Return (X, Y) of the center of cell containing provided text 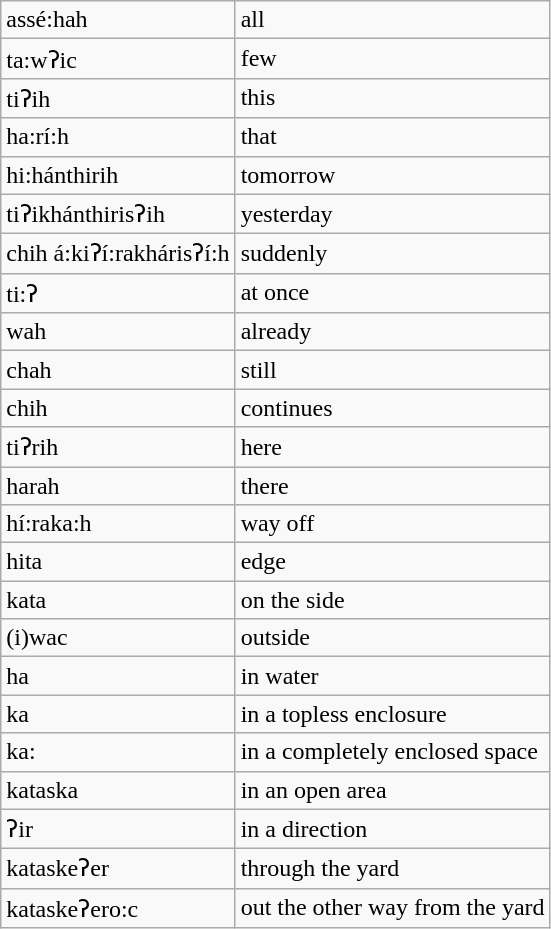
ka: (118, 752)
kataskeʔer (118, 869)
edge (392, 562)
in a direction (392, 829)
kataska (118, 790)
that (392, 137)
there (392, 485)
ʔir (118, 829)
ha (118, 676)
in water (392, 676)
harah (118, 485)
in a topless enclosure (392, 714)
hi:hánthirih (118, 175)
ha:rí:h (118, 137)
tiʔrih (118, 447)
ta:wʔic (118, 59)
this (392, 98)
tomorrow (392, 175)
ti:ʔ (118, 293)
out the other way from the yard (392, 908)
all (392, 20)
yesterday (392, 214)
in an open area (392, 790)
kataskeʔero:c (118, 908)
tiʔih (118, 98)
kata (118, 600)
on the side (392, 600)
chih á:kiʔí:rakhárisʔí:h (118, 254)
(i)wac (118, 638)
here (392, 447)
continues (392, 408)
few (392, 59)
wah (118, 332)
in a completely enclosed space (392, 752)
through the yard (392, 869)
chih (118, 408)
at once (392, 293)
still (392, 370)
already (392, 332)
hita (118, 562)
way off (392, 524)
suddenly (392, 254)
assé:hah (118, 20)
hí:raka:h (118, 524)
ka (118, 714)
chah (118, 370)
tiʔikhánthirisʔih (118, 214)
outside (392, 638)
